Detect which cell encompasses the target text, then output its [x, y] center coordinate. 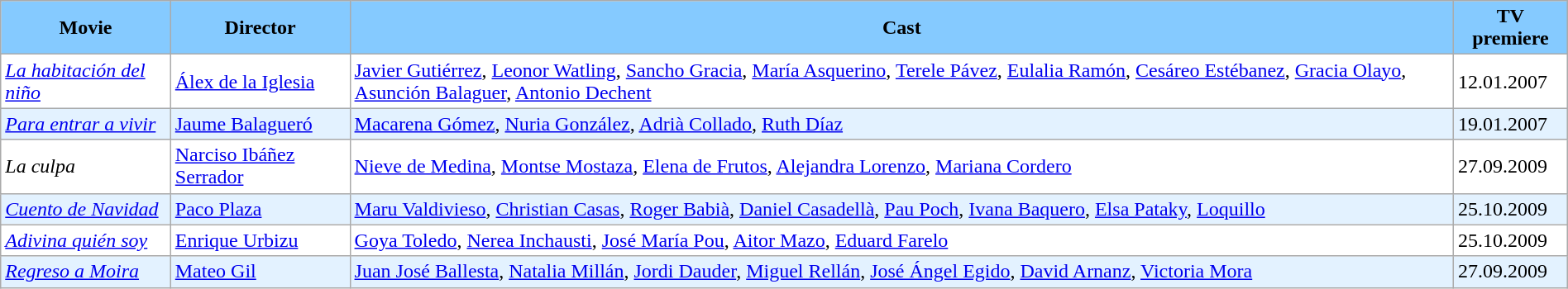
Juan José Ballesta, Natalia Millán, Jordi Dauder, Miguel Rellán, José Ángel Egido, David Arnanz, Victoria Mora [901, 272]
Movie [86, 28]
Maru Valdivieso, Christian Casas, Roger Babià, Daniel Casadellà, Pau Poch, Ivana Baquero, Elsa Pataky, Loquillo [901, 209]
Macarena Gómez, Nuria González, Adrià Collado, Ruth Díaz [901, 124]
Paco Plaza [260, 209]
Regreso a Moira [86, 272]
Cast [901, 28]
TV premiere [1511, 28]
Mateo Gil [260, 272]
Cuento de Navidad [86, 209]
Jaume Balagueró [260, 124]
La culpa [86, 167]
19.01.2007 [1511, 124]
Enrique Urbizu [260, 240]
La habitación del niño [86, 81]
Goya Toledo, Nerea Inchausti, José María Pou, Aitor Mazo, Eduard Farelo [901, 240]
12.01.2007 [1511, 81]
Adivina quién soy [86, 240]
Para entrar a vivir [86, 124]
Narciso Ibáñez Serrador [260, 167]
Nieve de Medina, Montse Mostaza, Elena de Frutos, Alejandra Lorenzo, Mariana Cordero [901, 167]
Director [260, 28]
Álex de la Iglesia [260, 81]
